Output the (x, y) coordinate of the center of the cell containing the given text.  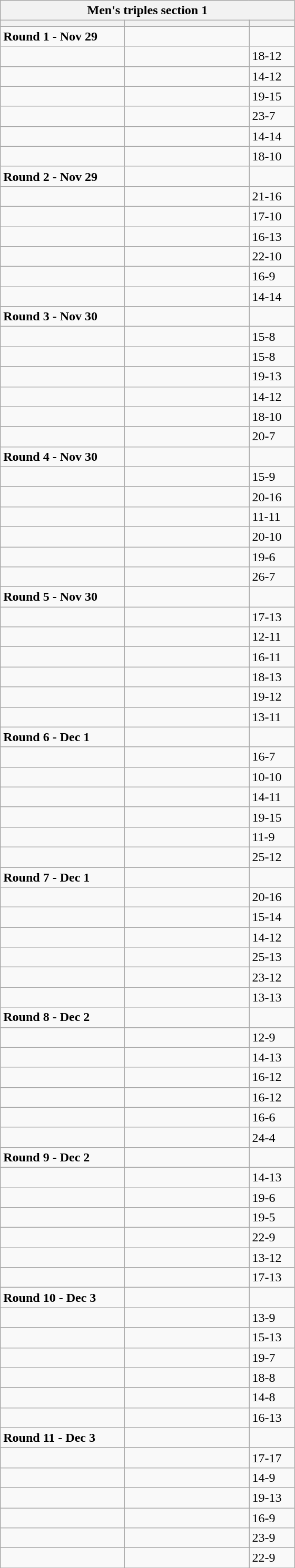
23-9 (272, 1538)
Men's triples section 1 (147, 11)
10-10 (272, 777)
18-12 (272, 56)
23-7 (272, 116)
18-13 (272, 677)
14-11 (272, 797)
Round 11 - Dec 3 (63, 1438)
23-12 (272, 977)
Round 10 - Dec 3 (63, 1298)
26-7 (272, 577)
11-9 (272, 837)
11-11 (272, 517)
20-7 (272, 437)
15-13 (272, 1338)
18-8 (272, 1378)
16-11 (272, 657)
14-8 (272, 1398)
21-16 (272, 196)
Round 9 - Dec 2 (63, 1157)
Round 1 - Nov 29 (63, 36)
14-9 (272, 1478)
19-7 (272, 1358)
15-9 (272, 477)
Round 6 - Dec 1 (63, 737)
22-10 (272, 257)
12-9 (272, 1037)
Round 2 - Nov 29 (63, 176)
25-13 (272, 957)
17-17 (272, 1458)
19-5 (272, 1218)
Round 4 - Nov 30 (63, 457)
13-11 (272, 717)
13-12 (272, 1258)
17-10 (272, 216)
15-14 (272, 917)
16-6 (272, 1117)
Round 3 - Nov 30 (63, 317)
Round 8 - Dec 2 (63, 1017)
12-11 (272, 637)
25-12 (272, 857)
Round 7 - Dec 1 (63, 877)
13-9 (272, 1318)
Round 5 - Nov 30 (63, 597)
24-4 (272, 1137)
19-12 (272, 697)
13-13 (272, 997)
20-10 (272, 537)
16-7 (272, 757)
